For the text-containing cell, return its midpoint in (X, Y) coordinate format. 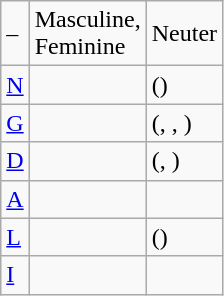
Masculine,Feminine (88, 34)
(, , ) (184, 123)
– (15, 34)
N (15, 85)
G (15, 123)
A (15, 199)
D (15, 161)
(, ) (184, 161)
Neuter (184, 34)
L (15, 237)
I (15, 275)
